Pinpoint the cell where the given text exists, returning its [x, y] midpoint coordinate. 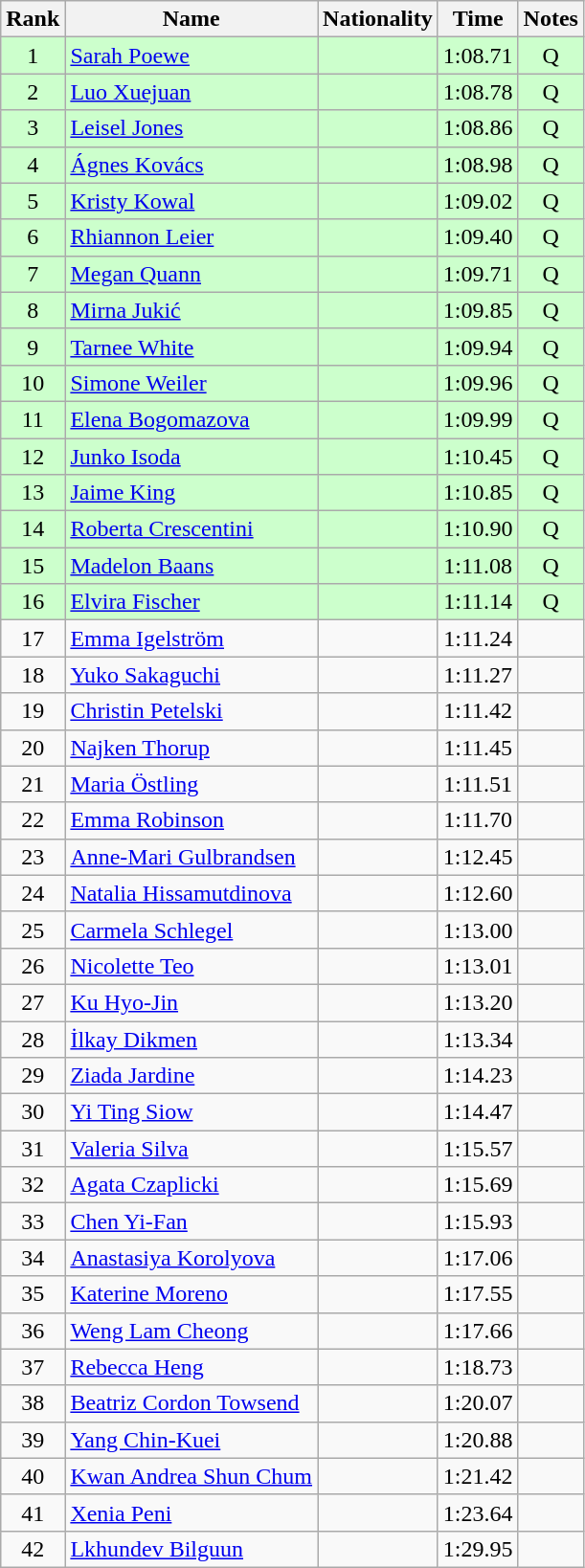
24 [33, 893]
40 [33, 1476]
Luo Xuejuan [191, 92]
1:11.51 [478, 784]
Christin Petelski [191, 711]
Najken Thorup [191, 748]
Nationality [378, 19]
Elvira Fischer [191, 602]
Rhiannon Leier [191, 237]
11 [33, 419]
1:12.45 [478, 857]
1:09.85 [478, 310]
1:21.42 [478, 1476]
Rank [33, 19]
1:11.08 [478, 566]
1:15.69 [478, 1185]
1:08.71 [478, 56]
1:17.66 [478, 1331]
Xenia Peni [191, 1512]
29 [33, 1076]
İlkay Dikmen [191, 1039]
3 [33, 128]
Time [478, 19]
1:11.42 [478, 711]
Emma Robinson [191, 820]
28 [33, 1039]
32 [33, 1185]
Emma Igelström [191, 638]
Natalia Hissamutdinova [191, 893]
1:08.78 [478, 92]
Anastasiya Korolyova [191, 1258]
38 [33, 1403]
1:13.20 [478, 1002]
1:10.90 [478, 529]
12 [33, 457]
36 [33, 1331]
23 [33, 857]
1:14.47 [478, 1112]
16 [33, 602]
1:09.71 [478, 274]
Anne-Mari Gulbrandsen [191, 857]
1:14.23 [478, 1076]
1:08.86 [478, 128]
1:10.85 [478, 493]
Ziada Jardine [191, 1076]
Elena Bogomazova [191, 419]
27 [33, 1002]
Valeria Silva [191, 1149]
Agata Czaplicki [191, 1185]
33 [33, 1221]
1:13.34 [478, 1039]
Megan Quann [191, 274]
42 [33, 1549]
2 [33, 92]
26 [33, 966]
34 [33, 1258]
Lkhundev Bilguun [191, 1549]
Beatriz Cordon Towsend [191, 1403]
20 [33, 748]
Carmela Schlegel [191, 930]
4 [33, 165]
1:17.06 [478, 1258]
1:17.55 [478, 1294]
Katerine Moreno [191, 1294]
1:08.98 [478, 165]
10 [33, 383]
1:18.73 [478, 1367]
30 [33, 1112]
1:12.60 [478, 893]
Chen Yi-Fan [191, 1221]
21 [33, 784]
6 [33, 237]
35 [33, 1294]
41 [33, 1512]
14 [33, 529]
1:09.40 [478, 237]
1:10.45 [478, 457]
Yang Chin-Kuei [191, 1440]
1:29.95 [478, 1549]
13 [33, 493]
1:11.24 [478, 638]
1:20.07 [478, 1403]
Leisel Jones [191, 128]
Madelon Baans [191, 566]
37 [33, 1367]
31 [33, 1149]
25 [33, 930]
1:15.93 [478, 1221]
Ku Hyo-Jin [191, 1002]
1:11.70 [478, 820]
1:09.94 [478, 347]
1:11.45 [478, 748]
Jaime King [191, 493]
15 [33, 566]
1 [33, 56]
8 [33, 310]
Roberta Crescentini [191, 529]
1:09.96 [478, 383]
19 [33, 711]
1:23.64 [478, 1512]
Weng Lam Cheong [191, 1331]
1:11.14 [478, 602]
1:15.57 [478, 1149]
39 [33, 1440]
Kwan Andrea Shun Chum [191, 1476]
Maria Östling [191, 784]
Ágnes Kovács [191, 165]
1:13.01 [478, 966]
1:09.99 [478, 419]
9 [33, 347]
Rebecca Heng [191, 1367]
1:11.27 [478, 675]
22 [33, 820]
Sarah Poewe [191, 56]
Tarnee White [191, 347]
17 [33, 638]
Notes [551, 19]
1:20.88 [478, 1440]
Junko Isoda [191, 457]
7 [33, 274]
5 [33, 201]
1:09.02 [478, 201]
1:13.00 [478, 930]
Nicolette Teo [191, 966]
Kristy Kowal [191, 201]
Yi Ting Siow [191, 1112]
Simone Weiler [191, 383]
Name [191, 19]
Mirna Jukić [191, 310]
18 [33, 675]
Yuko Sakaguchi [191, 675]
